Return [X, Y] of the center of cell containing provided text 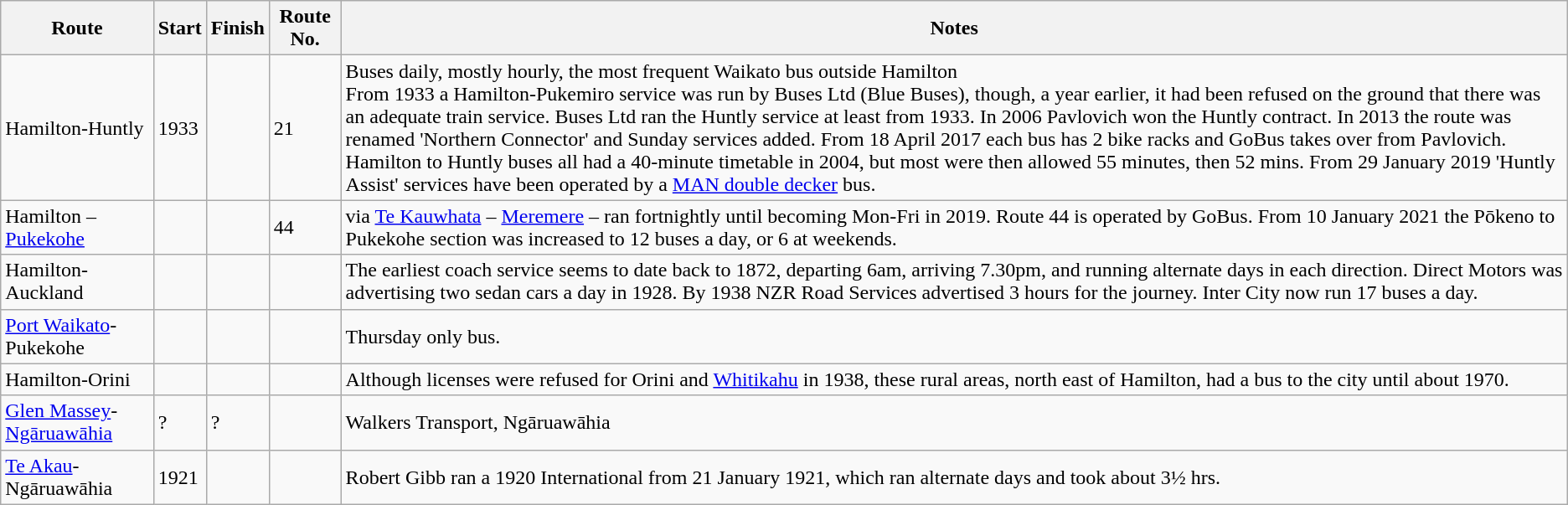
Robert Gibb ran a 1920 International from 21 January 1921, which ran alternate days and took about 3½ hrs. [954, 477]
Route [77, 28]
1933 [179, 127]
Hamilton-Huntly [77, 127]
Glen Massey-Ngāruawāhia [77, 422]
Hamilton-Orini [77, 379]
Start [179, 28]
Although licenses were refused for Orini and Whitikahu in 1938, these rural areas, north east of Hamilton, had a bus to the city until about 1970. [954, 379]
Thursday only bus. [954, 337]
Te Akau-Ngāruawāhia [77, 477]
Walkers Transport, Ngāruawāhia [954, 422]
Hamilton-Auckland [77, 281]
44 [305, 228]
Hamilton – Pukekohe [77, 228]
Port Waikato-Pukekohe [77, 337]
1921 [179, 477]
Route No. [305, 28]
Notes [954, 28]
Finish [238, 28]
21 [305, 127]
